Locate the cell with the specified text and output its (X, Y) center coordinate. 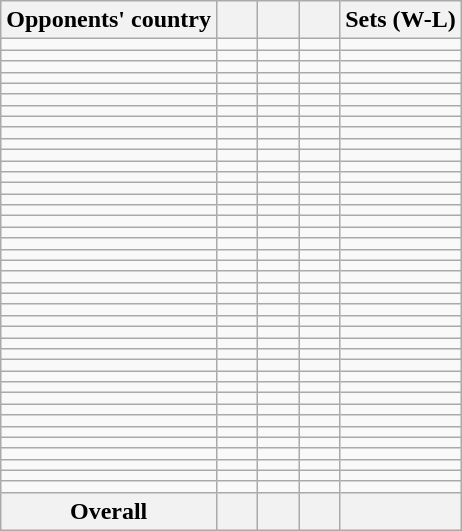
Overall (109, 511)
Opponents' country (109, 20)
Sets (W-L) (401, 20)
